Find where the given text appears and provide that cell's center as [X, Y] coordinate. 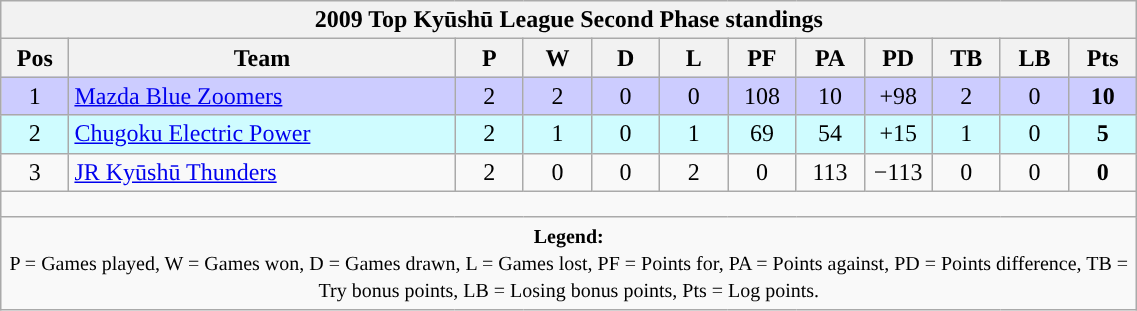
P [489, 58]
−113 [898, 172]
+98 [898, 96]
L [694, 58]
108 [762, 96]
Team [262, 58]
D [625, 58]
Chugoku Electric Power [262, 134]
PF [762, 58]
113 [830, 172]
3 [35, 172]
5 [1103, 134]
LB [1034, 58]
PD [898, 58]
2009 Top Kyūshū League Second Phase standings [569, 20]
PA [830, 58]
Mazda Blue Zoomers [262, 96]
JR Kyūshū Thunders [262, 172]
69 [762, 134]
54 [830, 134]
+15 [898, 134]
TB [966, 58]
Pts [1103, 58]
Pos [35, 58]
W [557, 58]
